Return the [x, y] coordinate for the center point of the cell that contains the specified text.  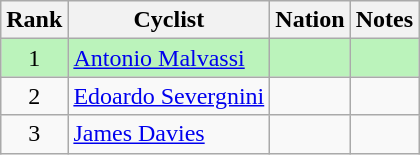
Cyclist [169, 20]
3 [34, 134]
Edoardo Severgnini [169, 96]
James Davies [169, 134]
Antonio Malvassi [169, 58]
Notes [384, 20]
1 [34, 58]
Nation [310, 20]
2 [34, 96]
Rank [34, 20]
